Scan for the cell matching the given text and deliver its [x, y] coordinate at center. 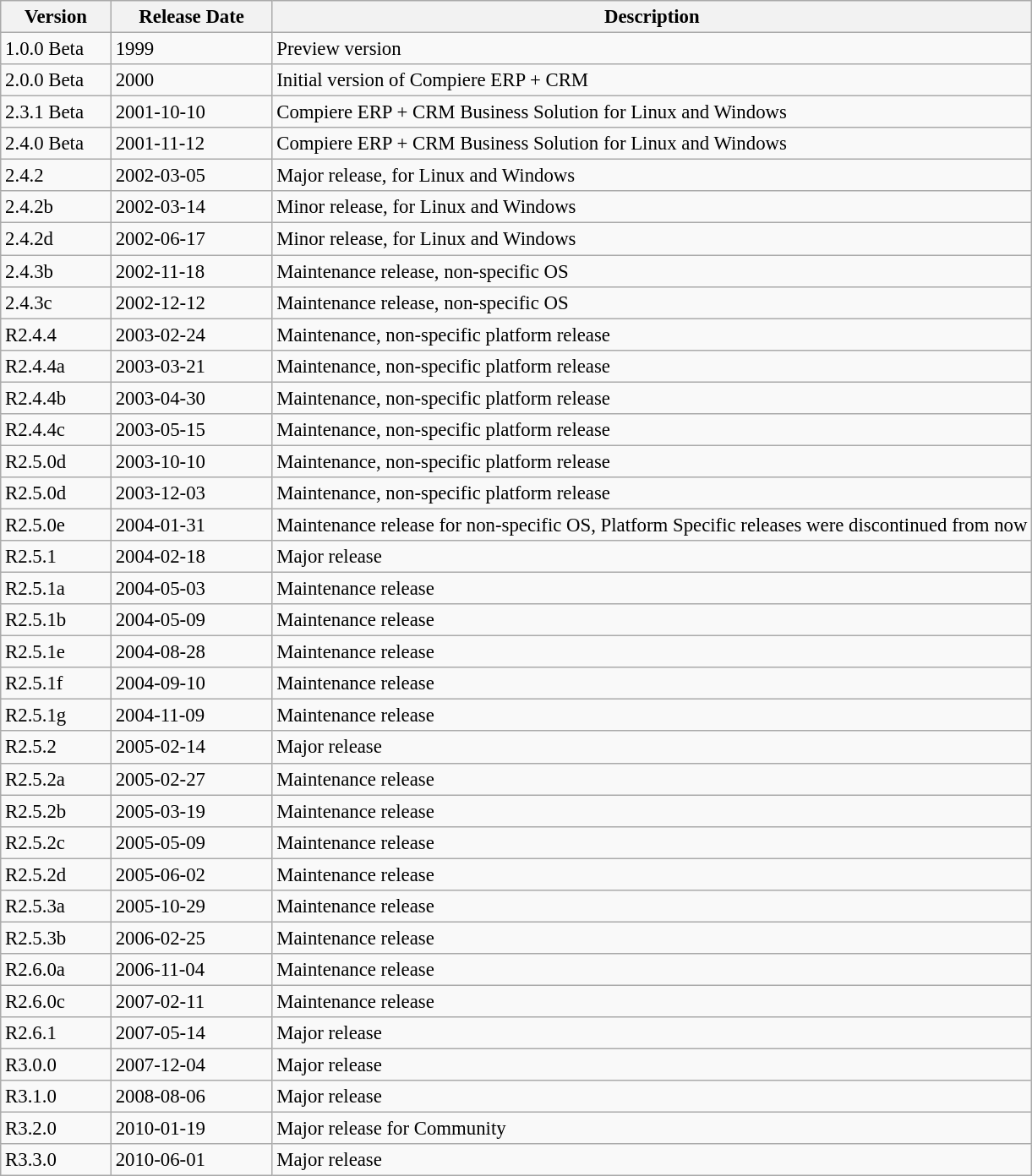
2005-05-09 [191, 842]
2006-11-04 [191, 970]
R3.3.0 [56, 1160]
2005-03-19 [191, 811]
2000 [191, 80]
Major release, for Linux and Windows [653, 176]
R2.5.1a [56, 589]
2003-05-15 [191, 430]
2002-12-12 [191, 302]
2010-06-01 [191, 1160]
R2.5.2c [56, 842]
2004-11-09 [191, 716]
2004-05-09 [191, 620]
Description [653, 17]
R2.5.0e [56, 525]
R2.5.1f [56, 683]
2003-04-30 [191, 398]
2003-10-10 [191, 461]
R2.5.1 [56, 557]
R3.0.0 [56, 1065]
2005-10-29 [191, 906]
R2.6.1 [56, 1033]
2010-01-19 [191, 1129]
2002-03-05 [191, 176]
R2.5.2b [56, 811]
R3.1.0 [56, 1097]
R2.5.1b [56, 620]
Major release for Community [653, 1129]
2001-10-10 [191, 112]
2006-02-25 [191, 938]
2002-03-14 [191, 207]
R2.5.3b [56, 938]
R2.6.0c [56, 1001]
Version [56, 17]
R2.5.2a [56, 779]
2.0.0 Beta [56, 80]
2.4.0 Beta [56, 144]
Initial version of Compiere ERP + CRM [653, 80]
2002-11-18 [191, 271]
2004-08-28 [191, 652]
1.0.0 Beta [56, 49]
Release Date [191, 17]
2005-02-14 [191, 748]
2004-02-18 [191, 557]
2.4.2 [56, 176]
R2.5.1e [56, 652]
2.4.3b [56, 271]
2007-05-14 [191, 1033]
1999 [191, 49]
2.4.2b [56, 207]
2.3.1 Beta [56, 112]
R2.4.4b [56, 398]
Maintenance release for non-specific OS, Platform Specific releases were discontinued from now [653, 525]
R2.4.4c [56, 430]
2002-06-17 [191, 239]
R2.4.4a [56, 366]
R3.2.0 [56, 1129]
R2.4.4 [56, 335]
2008-08-06 [191, 1097]
R2.5.2d [56, 874]
2007-02-11 [191, 1001]
R2.5.3a [56, 906]
2003-12-03 [191, 493]
2005-06-02 [191, 874]
Preview version [653, 49]
2003-03-21 [191, 366]
2004-01-31 [191, 525]
2004-05-03 [191, 589]
2001-11-12 [191, 144]
2004-09-10 [191, 683]
R2.6.0a [56, 970]
2005-02-27 [191, 779]
2.4.3c [56, 302]
R2.5.1g [56, 716]
2003-02-24 [191, 335]
R2.5.2 [56, 748]
2.4.2d [56, 239]
2007-12-04 [191, 1065]
